Determine the [x, y] coordinate at the center of the cell enclosing the given text.  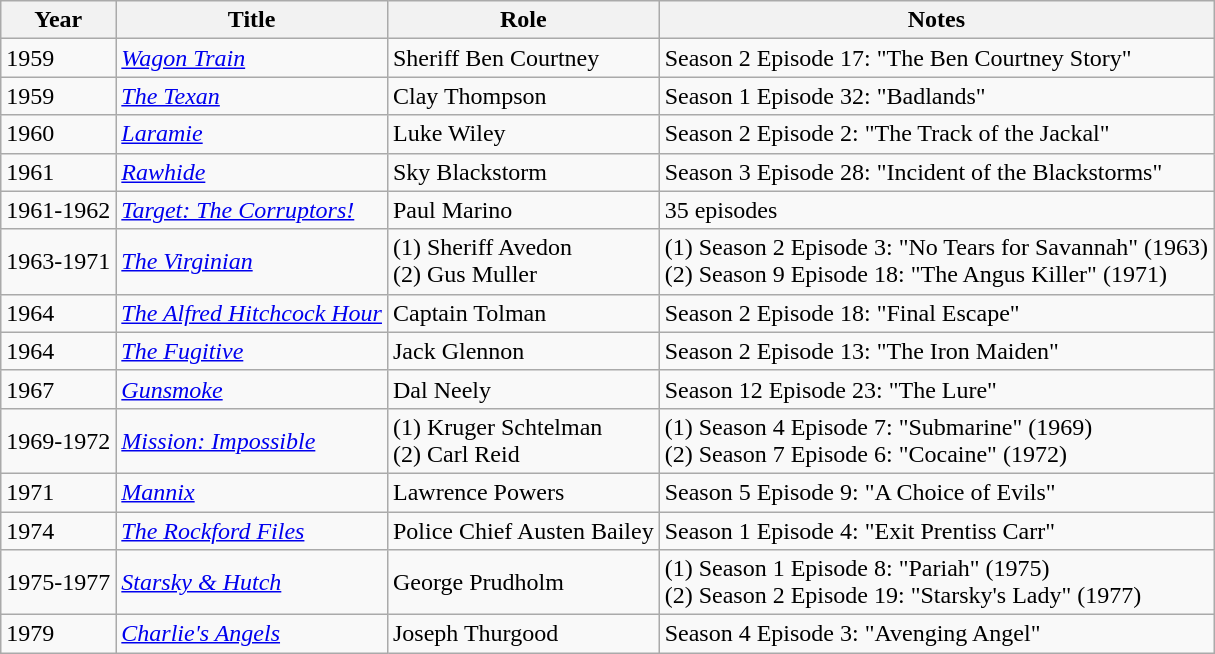
1975-1977 [58, 582]
Title [252, 20]
Season 2 Episode 17: "The Ben Courtney Story" [936, 58]
1960 [58, 134]
Season 2 Episode 18: "Final Escape" [936, 313]
1967 [58, 389]
Sky Blackstorm [523, 172]
Charlie's Angels [252, 634]
Target: The Corruptors! [252, 210]
Role [523, 20]
1974 [58, 531]
Joseph Thurgood [523, 634]
Luke Wiley [523, 134]
Dal Neely [523, 389]
The Alfred Hitchcock Hour [252, 313]
Police Chief Austen Bailey [523, 531]
Season 3 Episode 28: "Incident of the Blackstorms" [936, 172]
Wagon Train [252, 58]
1961 [58, 172]
(1) Season 2 Episode 3: "No Tears for Savannah" (1963)(2) Season 9 Episode 18: "The Angus Killer" (1971) [936, 262]
Mission: Impossible [252, 440]
Jack Glennon [523, 351]
(1) Kruger Schtelman(2) Carl Reid [523, 440]
Season 12 Episode 23: "The Lure" [936, 389]
Clay Thompson [523, 96]
Season 1 Episode 4: "Exit Prentiss Carr" [936, 531]
Mannix [252, 492]
(1) Season 1 Episode 8: "Pariah" (1975)(2) Season 2 Episode 19: "Starsky's Lady" (1977) [936, 582]
George Prudholm [523, 582]
Sheriff Ben Courtney [523, 58]
Captain Tolman [523, 313]
1963-1971 [58, 262]
1971 [58, 492]
35 episodes [936, 210]
(1) Sheriff Avedon(2) Gus Muller [523, 262]
Notes [936, 20]
The Rockford Files [252, 531]
Lawrence Powers [523, 492]
1979 [58, 634]
Season 5 Episode 9: "A Choice of Evils" [936, 492]
Year [58, 20]
The Fugitive [252, 351]
(1) Season 4 Episode 7: "Submarine" (1969)(2) Season 7 Episode 6: "Cocaine" (1972) [936, 440]
Season 4 Episode 3: "Avenging Angel" [936, 634]
Season 2 Episode 13: "The Iron Maiden" [936, 351]
Paul Marino [523, 210]
Gunsmoke [252, 389]
1969-1972 [58, 440]
Starsky & Hutch [252, 582]
The Virginian [252, 262]
Laramie [252, 134]
Season 2 Episode 2: "The Track of the Jackal" [936, 134]
Rawhide [252, 172]
The Texan [252, 96]
1961-1962 [58, 210]
Season 1 Episode 32: "Badlands" [936, 96]
